Locate the cell with the specified text and output its [X, Y] center coordinate. 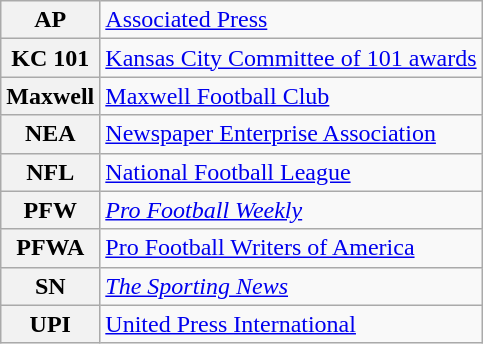
Pro Football Writers of America [291, 248]
PFW [50, 210]
NFL [50, 172]
KC 101 [50, 58]
AP [50, 20]
National Football League [291, 172]
Kansas City Committee of 101 awards [291, 58]
The Sporting News [291, 286]
Maxwell Football Club [291, 96]
UPI [50, 324]
Newspaper Enterprise Association [291, 134]
Maxwell [50, 96]
PFWA [50, 248]
SN [50, 286]
NEA [50, 134]
Pro Football Weekly [291, 210]
United Press International [291, 324]
Associated Press [291, 20]
